Return the [x, y] coordinate for the center point of the cell that contains the specified text.  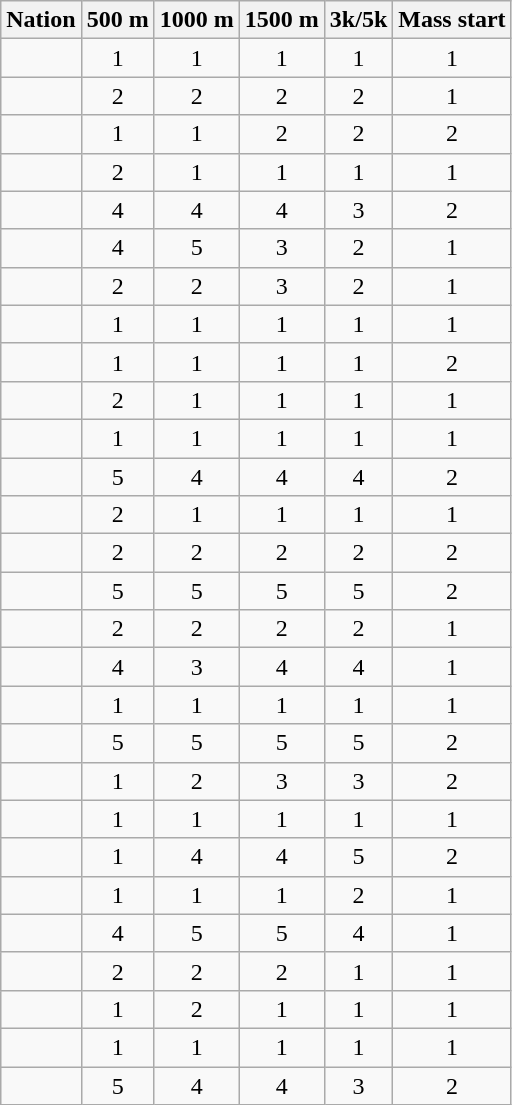
3k/5k [358, 20]
1500 m [282, 20]
Mass start [452, 20]
500 m [118, 20]
Nation [41, 20]
1000 m [196, 20]
